Output the [X, Y] coordinate of the center of the cell containing the given text.  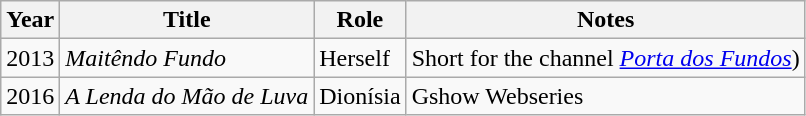
Title [187, 20]
A Lenda do Mão de Luva [187, 96]
Dionísia [360, 96]
Herself [360, 58]
Role [360, 20]
2016 [30, 96]
Maitêndo Fundo [187, 58]
2013 [30, 58]
Year [30, 20]
Notes [606, 20]
Short for the channel Porta dos Fundos) [606, 58]
Gshow Webseries [606, 96]
